Determine the (x, y) coordinate at the center of the cell enclosing the given text.  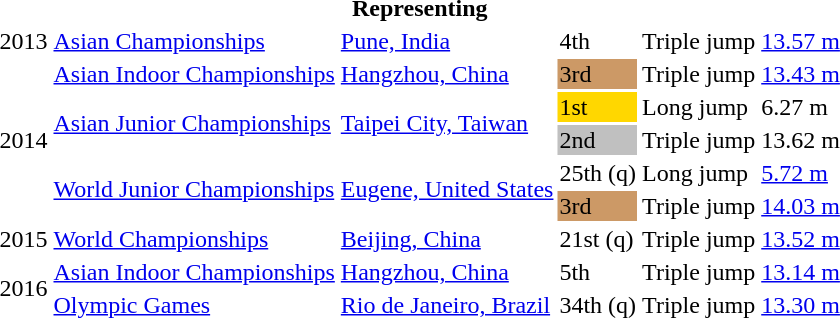
25th (q) (598, 173)
Pune, India (447, 41)
2nd (598, 140)
Asian Championships (194, 41)
Beijing, China (447, 239)
Taipei City, Taiwan (447, 124)
21st (q) (598, 239)
5th (598, 272)
World Championships (194, 239)
Eugene, United States (447, 190)
World Junior Championships (194, 190)
1st (598, 107)
4th (598, 41)
Asian Junior Championships (194, 124)
